Scan for the cell matching the given text and deliver its (x, y) coordinate at center. 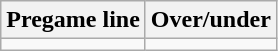
Over/under (210, 20)
Pregame line (74, 20)
